Find where the given text appears and provide that cell's center as (X, Y) coordinate. 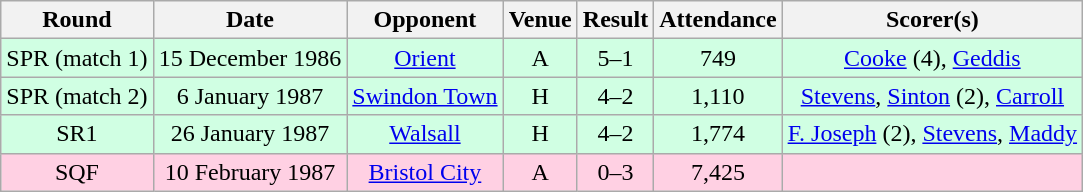
SPR (match 2) (77, 96)
26 January 1987 (250, 134)
7,425 (718, 172)
1,774 (718, 134)
Result (615, 20)
Round (77, 20)
Swindon Town (425, 96)
Stevens, Sinton (2), Carroll (932, 96)
Date (250, 20)
SPR (match 1) (77, 58)
F. Joseph (2), Stevens, Maddy (932, 134)
Bristol City (425, 172)
Opponent (425, 20)
Scorer(s) (932, 20)
Walsall (425, 134)
10 February 1987 (250, 172)
SQF (77, 172)
749 (718, 58)
5–1 (615, 58)
Cooke (4), Geddis (932, 58)
6 January 1987 (250, 96)
Orient (425, 58)
1,110 (718, 96)
Venue (540, 20)
Attendance (718, 20)
SR1 (77, 134)
15 December 1986 (250, 58)
0–3 (615, 172)
